Return the [X, Y] coordinate for the center point of the cell that contains the specified text.  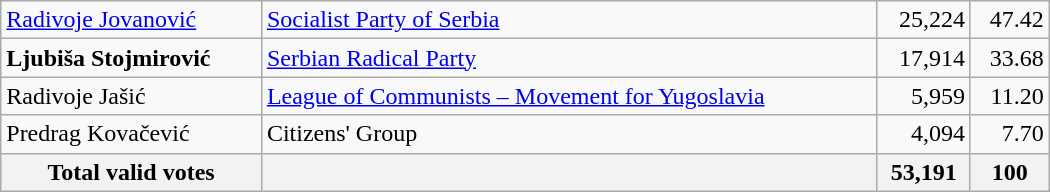
5,959 [924, 96]
25,224 [924, 20]
League of Communists – Movement for Yugoslavia [569, 96]
Predrag Kovačević [132, 134]
100 [1010, 172]
4,094 [924, 134]
11.20 [1010, 96]
Ljubiša Stojmirović [132, 58]
Radivoje Jovanović [132, 20]
7.70 [1010, 134]
53,191 [924, 172]
Serbian Radical Party [569, 58]
47.42 [1010, 20]
Total valid votes [132, 172]
33.68 [1010, 58]
Citizens' Group [569, 134]
17,914 [924, 58]
Socialist Party of Serbia [569, 20]
Radivoje Jašić [132, 96]
